Find where the given text appears and provide that cell's center as [x, y] coordinate. 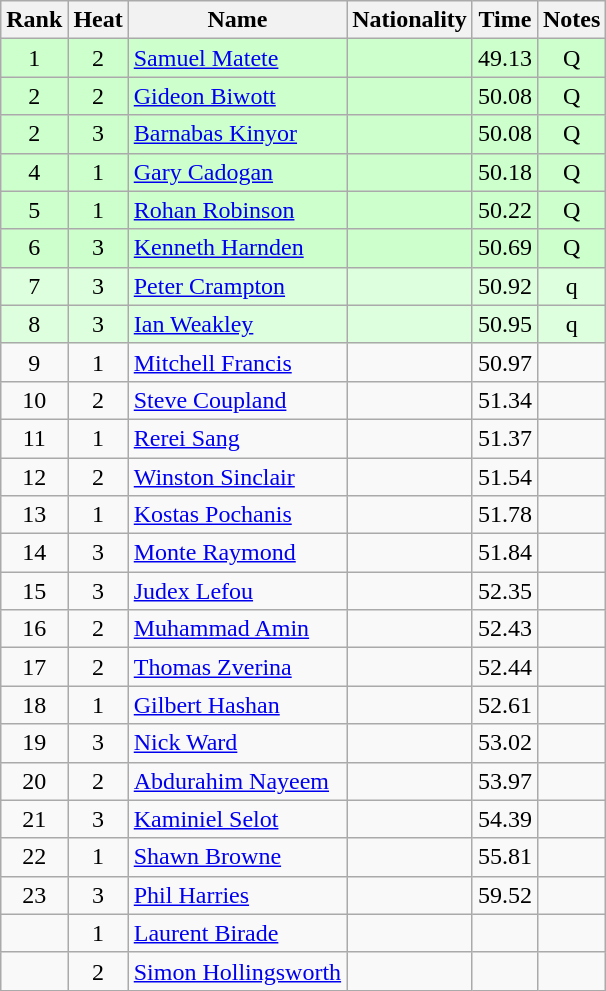
Barnabas Kinyor [237, 134]
Notes [571, 20]
50.95 [504, 324]
51.84 [504, 553]
7 [34, 286]
Gary Cadogan [237, 172]
53.02 [504, 743]
4 [34, 172]
20 [34, 781]
Heat [98, 20]
50.92 [504, 286]
14 [34, 553]
Nick Ward [237, 743]
Gilbert Hashan [237, 705]
Gideon Biwott [237, 96]
59.52 [504, 895]
16 [34, 629]
51.54 [504, 477]
Nationality [410, 20]
Simon Hollingsworth [237, 971]
51.34 [504, 400]
15 [34, 591]
Rank [34, 20]
Time [504, 20]
Monte Raymond [237, 553]
9 [34, 362]
Peter Crampton [237, 286]
50.18 [504, 172]
11 [34, 438]
23 [34, 895]
51.78 [504, 515]
17 [34, 667]
8 [34, 324]
Mitchell Francis [237, 362]
Samuel Matete [237, 58]
Judex Lefou [237, 591]
12 [34, 477]
Muhammad Amin [237, 629]
49.13 [504, 58]
Kenneth Harnden [237, 248]
Ian Weakley [237, 324]
18 [34, 705]
Phil Harries [237, 895]
Shawn Browne [237, 857]
10 [34, 400]
50.97 [504, 362]
53.97 [504, 781]
54.39 [504, 819]
55.81 [504, 857]
Rohan Robinson [237, 210]
Steve Coupland [237, 400]
52.43 [504, 629]
6 [34, 248]
19 [34, 743]
Thomas Zverina [237, 667]
51.37 [504, 438]
Rerei Sang [237, 438]
13 [34, 515]
50.22 [504, 210]
52.35 [504, 591]
Kostas Pochanis [237, 515]
21 [34, 819]
Laurent Birade [237, 933]
52.44 [504, 667]
52.61 [504, 705]
Name [237, 20]
22 [34, 857]
50.69 [504, 248]
5 [34, 210]
Kaminiel Selot [237, 819]
Abdurahim Nayeem [237, 781]
Winston Sinclair [237, 477]
